Locate the cell with the specified text and output its [X, Y] center coordinate. 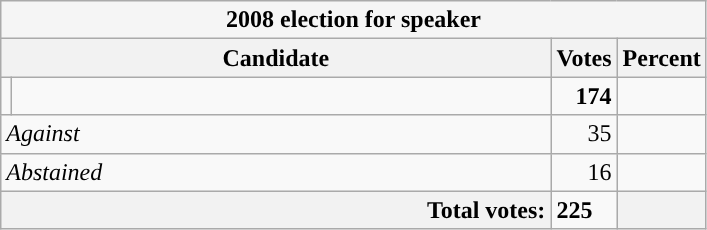
Candidate [276, 58]
Abstained [276, 172]
16 [584, 172]
225 [584, 210]
Votes [584, 58]
Total votes: [276, 210]
174 [584, 96]
Percent [662, 58]
2008 election for speaker [354, 20]
35 [584, 134]
Against [276, 134]
